Output the [x, y] coordinate of the center of the cell containing the given text.  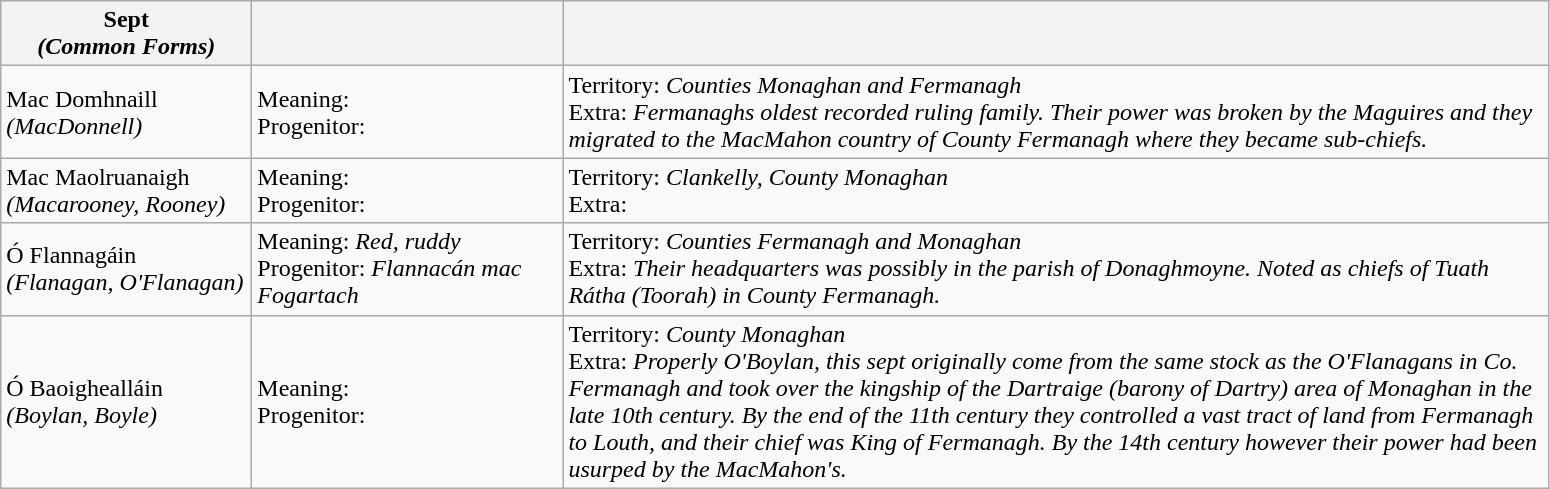
Sept(Common Forms) [126, 34]
Mac Domhnaill(MacDonnell) [126, 112]
Ó Baoighealláin(Boylan, Boyle) [126, 402]
Territory: Clankelly, County MonaghanExtra: [1056, 190]
Ó Flannagáin(Flanagan, O'Flanagan) [126, 269]
Mac Maolruanaigh(Macarooney, Rooney) [126, 190]
Meaning: Red, ruddyProgenitor: Flannacán mac Fogartach [408, 269]
